For the text-containing cell, return its midpoint in [x, y] coordinate format. 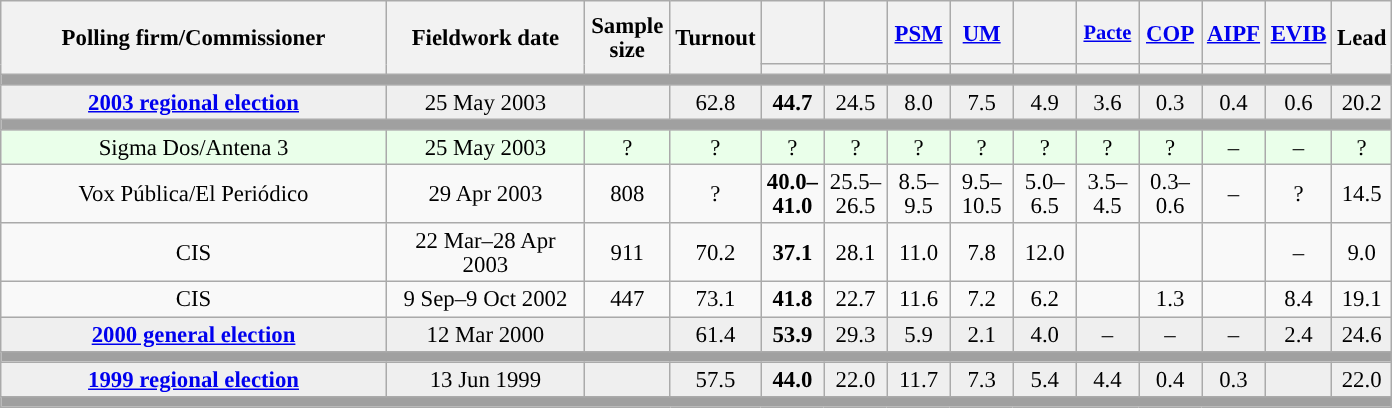
19.1 [1362, 300]
5.9 [918, 334]
61.4 [716, 334]
PSM [918, 32]
4.4 [1107, 380]
8.5–9.5 [918, 194]
Pacte [1107, 32]
2003 regional election [194, 102]
24.6 [1362, 334]
12.0 [1044, 254]
53.9 [792, 334]
3.5–4.5 [1107, 194]
UM [982, 32]
25.5–26.5 [856, 194]
3.6 [1107, 102]
41.8 [792, 300]
7.3 [982, 380]
7.2 [982, 300]
29 Apr 2003 [485, 194]
4.9 [1044, 102]
2000 general election [194, 334]
EVIB [1298, 32]
62.8 [716, 102]
44.0 [792, 380]
6.2 [1044, 300]
0.6 [1298, 102]
COP [1170, 32]
70.2 [716, 254]
Fieldwork date [485, 38]
9 Sep–9 Oct 2002 [485, 300]
5.0–6.5 [1044, 194]
2.1 [982, 334]
11.7 [918, 380]
37.1 [792, 254]
1.3 [1170, 300]
13 Jun 1999 [485, 380]
0.3–0.6 [1170, 194]
11.0 [918, 254]
9.0 [1362, 254]
Lead [1362, 38]
8.0 [918, 102]
2.4 [1298, 334]
22.7 [856, 300]
14.5 [1362, 194]
11.6 [918, 300]
20.2 [1362, 102]
7.8 [982, 254]
22 Mar–28 Apr 2003 [485, 254]
911 [627, 254]
29.3 [856, 334]
40.0–41.0 [792, 194]
44.7 [792, 102]
1999 regional election [194, 380]
57.5 [716, 380]
7.5 [982, 102]
447 [627, 300]
808 [627, 194]
Polling firm/Commissioner [194, 38]
AIPF [1234, 32]
28.1 [856, 254]
Vox Pública/El Periódico [194, 194]
24.5 [856, 102]
5.4 [1044, 380]
12 Mar 2000 [485, 334]
73.1 [716, 300]
8.4 [1298, 300]
Sigma Dos/Antena 3 [194, 148]
4.0 [1044, 334]
Turnout [716, 38]
Sample size [627, 38]
9.5–10.5 [982, 194]
